Find where the given text appears and provide that cell's center as [x, y] coordinate. 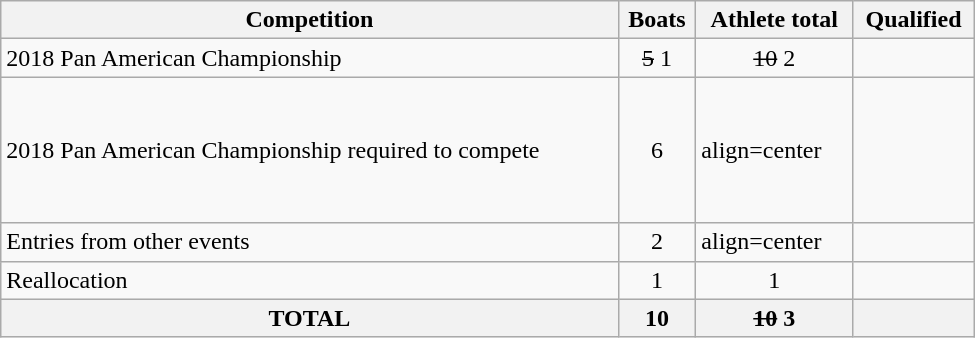
10 3 [774, 318]
10 2 [774, 58]
Athlete total [774, 20]
TOTAL [310, 318]
6 [657, 150]
Reallocation [310, 280]
Competition [310, 20]
2 [657, 242]
5 1 [657, 58]
Boats [657, 20]
10 [657, 318]
2018 Pan American Championship required to compete [310, 150]
Qualified [914, 20]
Entries from other events [310, 242]
2018 Pan American Championship [310, 58]
